From the cell containing the given text, extract its center point as [x, y] coordinate. 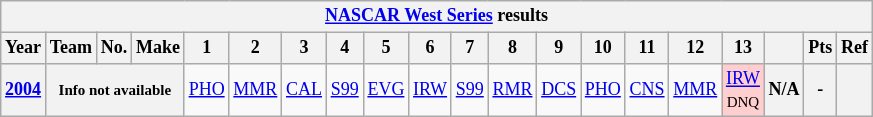
IRWDNQ [744, 90]
3 [304, 48]
13 [744, 48]
9 [559, 48]
5 [386, 48]
N/A [784, 90]
Team [70, 48]
CAL [304, 90]
10 [602, 48]
2 [256, 48]
NASCAR West Series results [437, 16]
IRW [430, 90]
RMR [512, 90]
EVG [386, 90]
1 [206, 48]
4 [344, 48]
CNS [647, 90]
No. [114, 48]
Year [24, 48]
6 [430, 48]
11 [647, 48]
7 [470, 48]
- [820, 90]
DCS [559, 90]
Pts [820, 48]
Info not available [114, 90]
Make [158, 48]
Ref [855, 48]
2004 [24, 90]
12 [696, 48]
8 [512, 48]
